Provide the (x, y) coordinate of the cell's center where the given text is located.  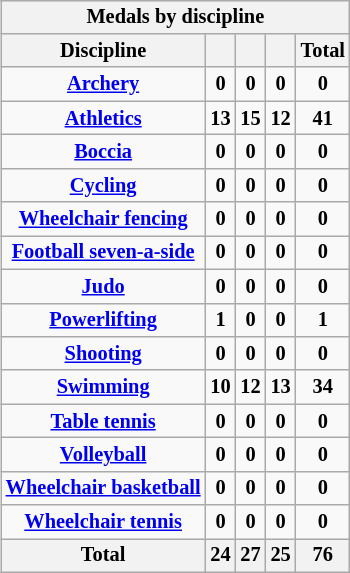
Wheelchair tennis (104, 522)
Athletics (104, 118)
76 (323, 556)
34 (323, 387)
15 (251, 118)
Archery (104, 84)
Discipline (104, 51)
25 (281, 556)
27 (251, 556)
Shooting (104, 354)
Medals by discipline (176, 17)
Football seven-a-side (104, 253)
Volleyball (104, 455)
Judo (104, 286)
Powerlifting (104, 320)
41 (323, 118)
Wheelchair basketball (104, 488)
24 (220, 556)
10 (220, 387)
Swimming (104, 387)
Cycling (104, 185)
Wheelchair fencing (104, 219)
Table tennis (104, 421)
Boccia (104, 152)
